Scan for the cell matching the given text and deliver its (x, y) coordinate at center. 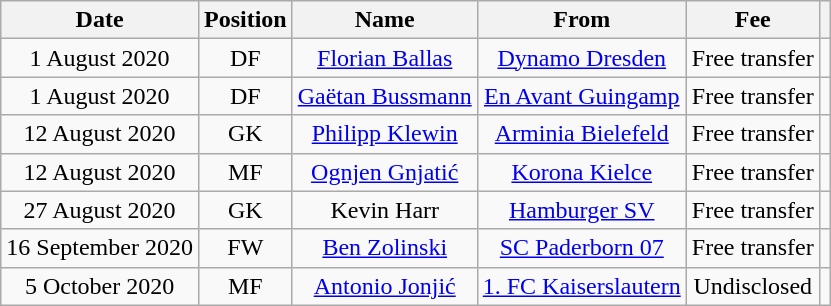
Ognjen Gnjatić (384, 172)
Ben Zolinski (384, 248)
FW (245, 248)
En Avant Guingamp (582, 96)
Undisclosed (752, 286)
Korona Kielce (582, 172)
Philipp Klewin (384, 134)
Antonio Jonjić (384, 286)
Position (245, 20)
From (582, 20)
Date (100, 20)
Arminia Bielefeld (582, 134)
16 September 2020 (100, 248)
Fee (752, 20)
Name (384, 20)
Hamburger SV (582, 210)
Kevin Harr (384, 210)
SC Paderborn 07 (582, 248)
Dynamo Dresden (582, 58)
5 October 2020 (100, 286)
1. FC Kaiserslautern (582, 286)
27 August 2020 (100, 210)
Florian Ballas (384, 58)
Gaëtan Bussmann (384, 96)
